Scan for the cell matching the given text and deliver its [x, y] coordinate at center. 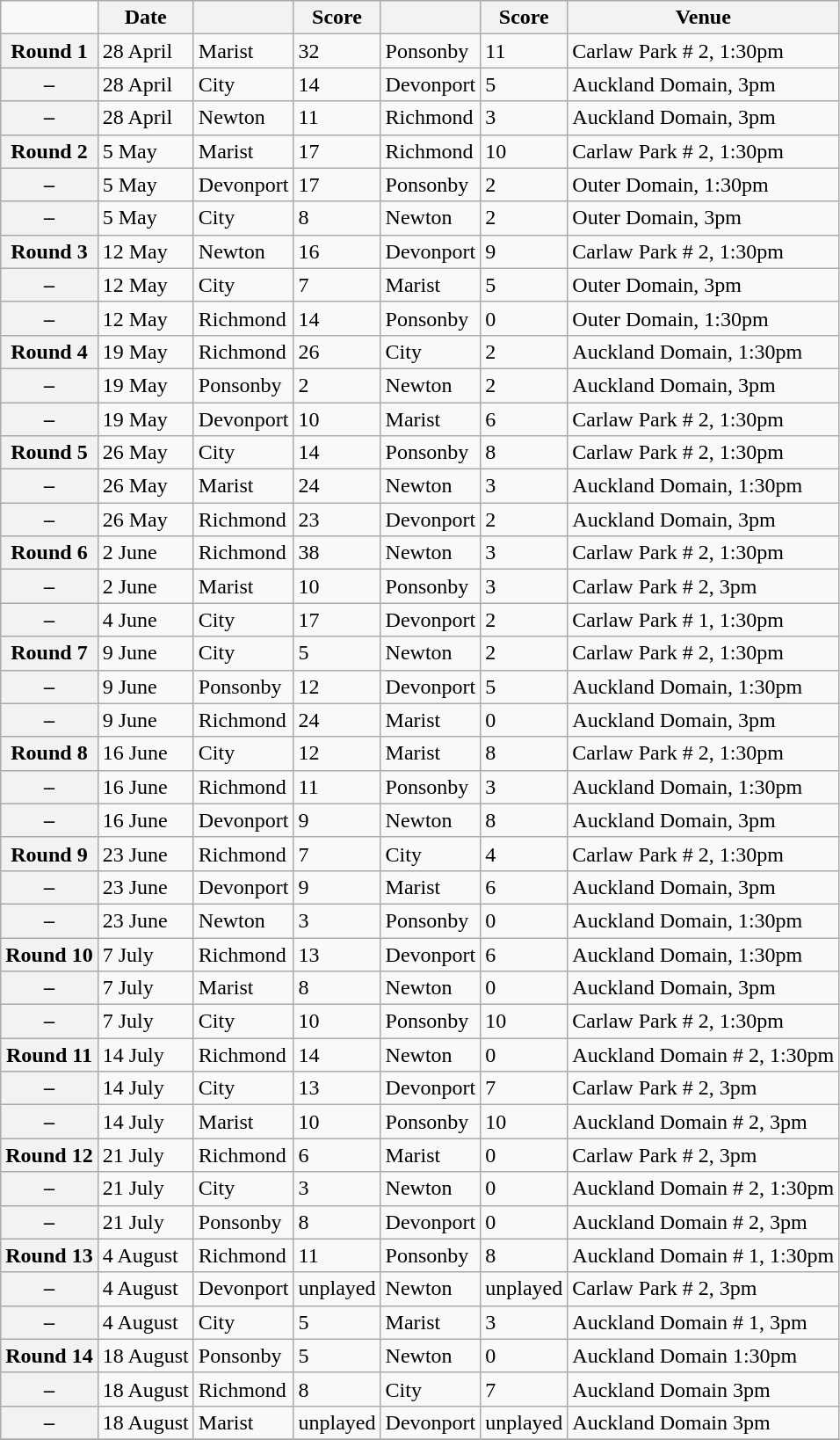
Round 9 [49, 854]
Auckland Domain # 1, 1:30pm [703, 1255]
Round 14 [49, 1356]
Round 5 [49, 453]
Round 4 [49, 352]
Venue [703, 18]
Round 12 [49, 1155]
Round 1 [49, 51]
Auckland Domain 1:30pm [703, 1356]
4 June [146, 620]
32 [337, 51]
Round 11 [49, 1055]
Round 6 [49, 553]
Round 3 [49, 251]
Auckland Domain # 1, 3pm [703, 1322]
Round 7 [49, 653]
Date [146, 18]
38 [337, 553]
4 [524, 854]
Round 2 [49, 151]
Round 13 [49, 1255]
16 [337, 251]
Round 10 [49, 954]
Round 8 [49, 753]
23 [337, 520]
26 [337, 352]
Carlaw Park # 1, 1:30pm [703, 620]
